Return (X, Y) of the center of cell containing provided text 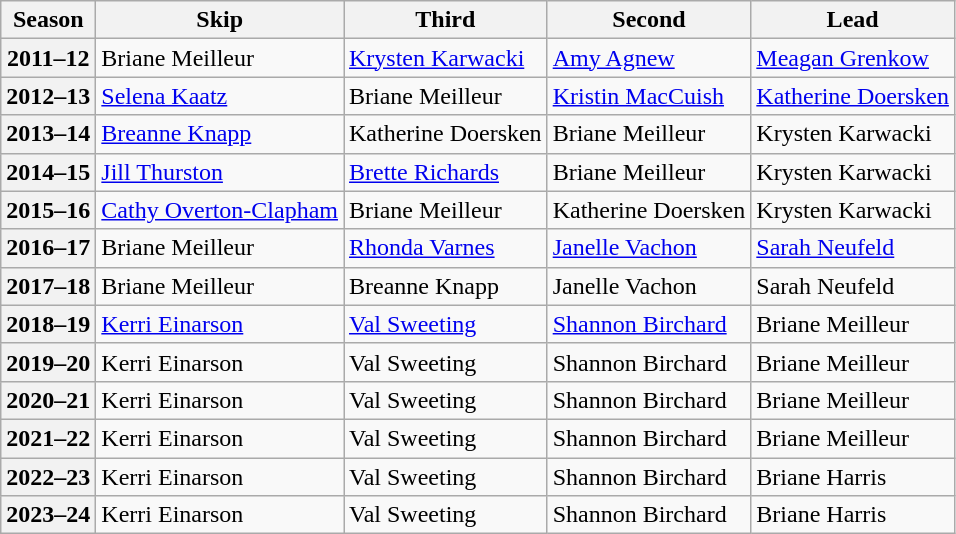
2017–18 (48, 286)
2014–15 (48, 172)
Lead (853, 20)
2011–12 (48, 58)
Selena Kaatz (220, 96)
2012–13 (48, 96)
Second (649, 20)
Third (446, 20)
Cathy Overton-Clapham (220, 210)
2013–14 (48, 134)
2020–21 (48, 400)
Season (48, 20)
Amy Agnew (649, 58)
Rhonda Varnes (446, 248)
Brette Richards (446, 172)
Kristin MacCuish (649, 96)
2022–23 (48, 477)
2023–24 (48, 515)
2019–20 (48, 362)
2016–17 (48, 248)
Meagan Grenkow (853, 58)
Jill Thurston (220, 172)
2015–16 (48, 210)
Skip (220, 20)
2021–22 (48, 438)
2018–19 (48, 324)
